Extract the (x, y) coordinate from the center of the cell holding the provided text.  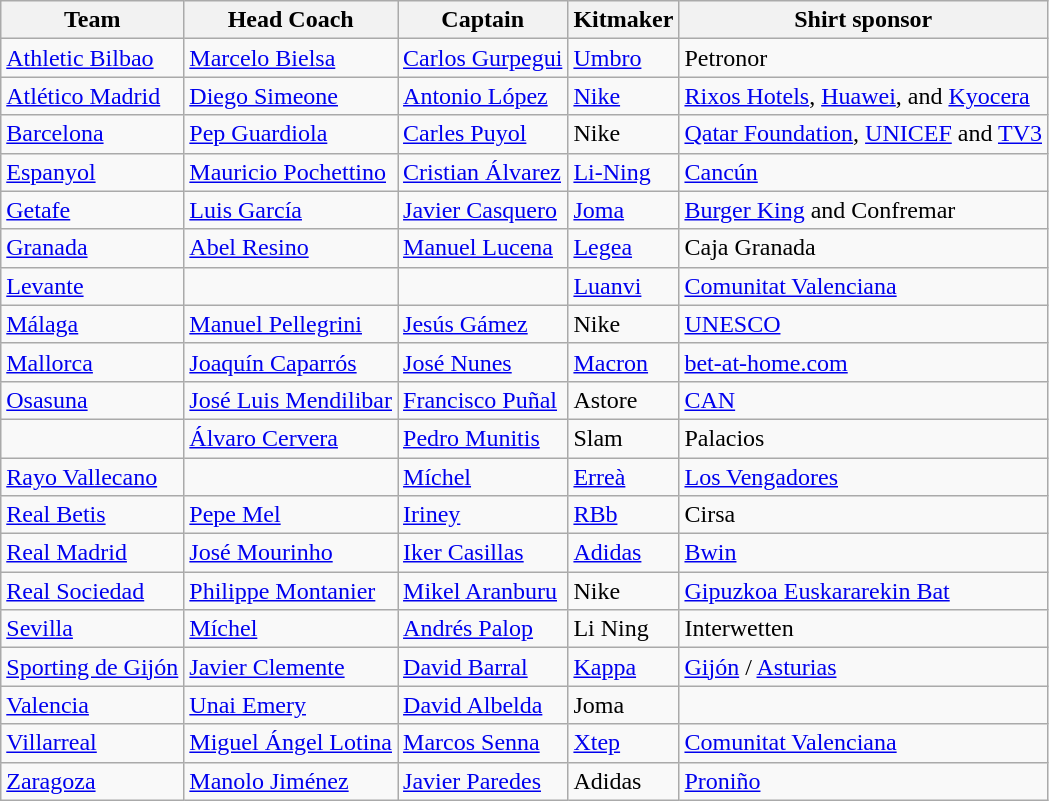
Rixos Hotels, Huawei, and Kyocera (864, 96)
Palacios (864, 438)
Astore (624, 400)
Team (92, 20)
Mallorca (92, 362)
Rayo Vallecano (92, 477)
Iker Casillas (483, 553)
Unai Emery (291, 705)
Pep Guardiola (291, 134)
Caja Granada (864, 248)
Andrés Palop (483, 629)
Head Coach (291, 20)
Petronor (864, 58)
Espanyol (92, 172)
Manuel Pellegrini (291, 324)
Joaquín Caparrós (291, 362)
Slam (624, 438)
Atlético Madrid (92, 96)
Pepe Mel (291, 515)
Real Betis (92, 515)
Javier Paredes (483, 781)
Villarreal (92, 743)
Antonio López (483, 96)
Javier Clemente (291, 667)
RBb (624, 515)
Manolo Jiménez (291, 781)
Xtep (624, 743)
Granada (92, 248)
Cancún (864, 172)
Zaragoza (92, 781)
Captain (483, 20)
David Barral (483, 667)
Manuel Lucena (483, 248)
Carles Puyol (483, 134)
Levante (92, 286)
Sporting de Gijón (92, 667)
Philippe Montanier (291, 591)
Legea (624, 248)
Burger King and Confremar (864, 210)
Getafe (92, 210)
Los Vengadores (864, 477)
Gijón / Asturias (864, 667)
UNESCO (864, 324)
Jesús Gámez (483, 324)
Abel Resino (291, 248)
Li Ning (624, 629)
Valencia (92, 705)
Kitmaker (624, 20)
Umbro (624, 58)
Real Sociedad (92, 591)
Álvaro Cervera (291, 438)
Miguel Ángel Lotina (291, 743)
Marcelo Bielsa (291, 58)
José Mourinho (291, 553)
Osasuna (92, 400)
Gipuzkoa Euskararekin Bat (864, 591)
Mauricio Pochettino (291, 172)
Javier Casquero (483, 210)
Real Madrid (92, 553)
Francisco Puñal (483, 400)
Sevilla (92, 629)
Luis García (291, 210)
Marcos Senna (483, 743)
Erreà (624, 477)
Bwin (864, 553)
Diego Simeone (291, 96)
Macron (624, 362)
Pedro Munitis (483, 438)
Mikel Aranburu (483, 591)
CAN (864, 400)
Barcelona (92, 134)
José Nunes (483, 362)
bet-at-home.com (864, 362)
Athletic Bilbao (92, 58)
Proniño (864, 781)
David Albelda (483, 705)
Kappa (624, 667)
Málaga (92, 324)
Shirt sponsor (864, 20)
Cristian Álvarez (483, 172)
Luanvi (624, 286)
Qatar Foundation, UNICEF and TV3 (864, 134)
Cirsa (864, 515)
Carlos Gurpegui (483, 58)
Li-Ning (624, 172)
Iriney (483, 515)
José Luis Mendilibar (291, 400)
Interwetten (864, 629)
